Pinpoint the cell where the given text exists, returning its [X, Y] midpoint coordinate. 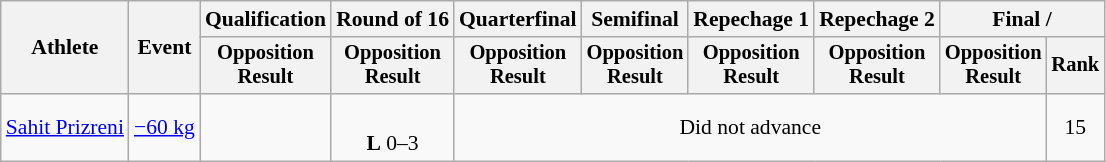
Semifinal [636, 19]
Round of 16 [392, 19]
Quarterfinal [518, 19]
Did not advance [750, 128]
Final / [1022, 19]
Qualification [266, 19]
−60 kg [164, 128]
Repechage 1 [751, 19]
Sahit Prizreni [65, 128]
15 [1076, 128]
Repechage 2 [877, 19]
Event [164, 48]
L 0–3 [392, 128]
Athlete [65, 48]
Rank [1076, 66]
